Identify which cell holds the provided text, then report its [x, y] central coordinate. 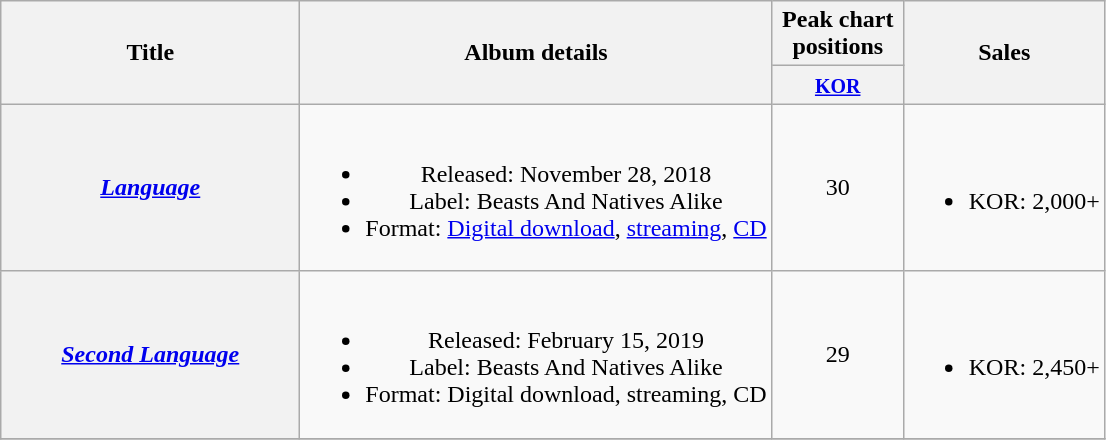
Album details [536, 52]
Peak chart positions [838, 34]
KOR [838, 85]
Language [150, 188]
Sales [1004, 52]
KOR: 2,450+ [1004, 354]
29 [838, 354]
Title [150, 52]
KOR: 2,000+ [1004, 188]
Released: February 15, 2019Label: Beasts And Natives AlikeFormat: Digital download, streaming, CD [536, 354]
30 [838, 188]
Second Language [150, 354]
Released: November 28, 2018Label: Beasts And Natives AlikeFormat: Digital download, streaming, CD [536, 188]
